Detect which cell encompasses the target text, then output its (X, Y) center coordinate. 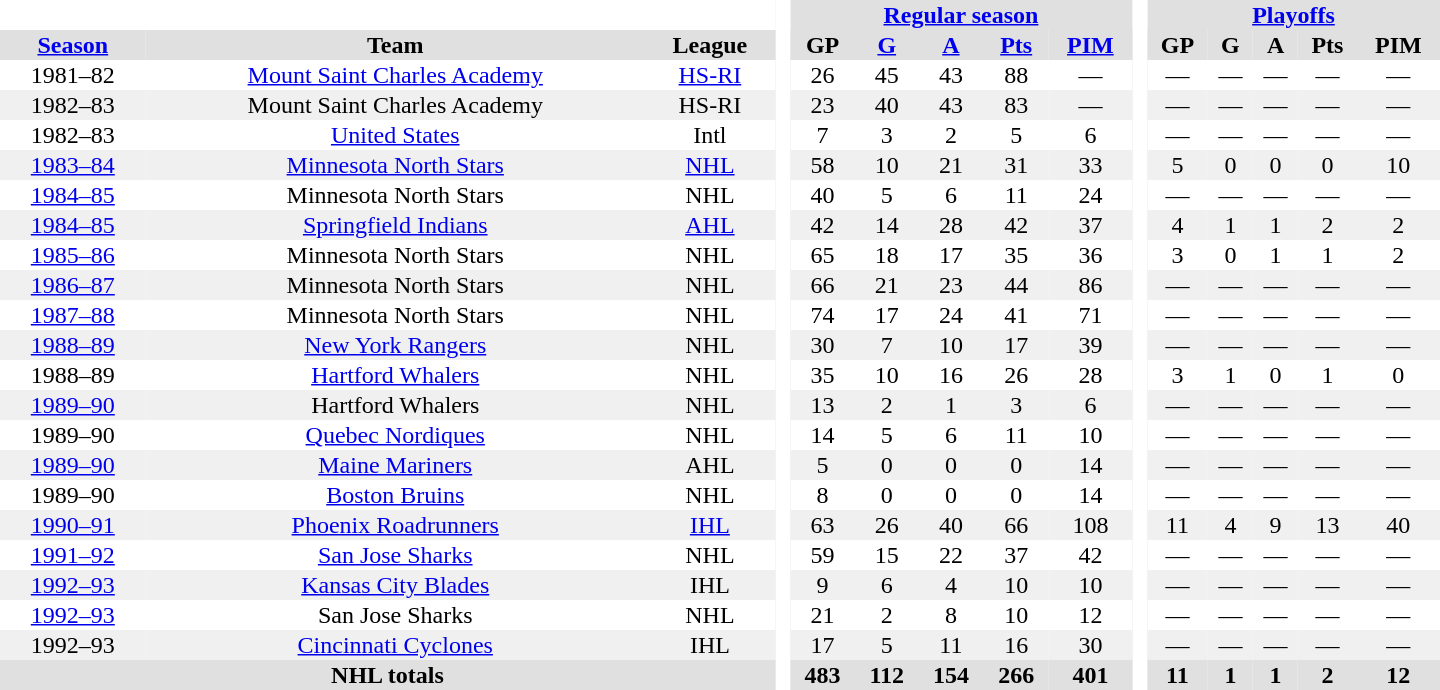
31 (1016, 165)
59 (822, 555)
108 (1090, 525)
Kansas City Blades (396, 585)
Team (396, 45)
58 (822, 165)
Quebec Nordiques (396, 435)
86 (1090, 285)
1986–87 (73, 285)
1987–88 (73, 315)
Regular season (961, 15)
74 (822, 315)
83 (1016, 105)
39 (1090, 345)
401 (1090, 675)
483 (822, 675)
18 (886, 255)
1983–84 (73, 165)
266 (1016, 675)
1981–82 (73, 75)
41 (1016, 315)
88 (1016, 75)
112 (886, 675)
65 (822, 255)
Springfield Indians (396, 225)
United States (396, 135)
New York Rangers (396, 345)
Season (73, 45)
Intl (710, 135)
Maine Mariners (396, 465)
15 (886, 555)
44 (1016, 285)
1990–91 (73, 525)
71 (1090, 315)
45 (886, 75)
36 (1090, 255)
63 (822, 525)
154 (950, 675)
22 (950, 555)
Phoenix Roadrunners (396, 525)
Boston Bruins (396, 495)
NHL totals (388, 675)
1991–92 (73, 555)
33 (1090, 165)
1985–86 (73, 255)
League (710, 45)
Cincinnati Cyclones (396, 645)
Playoffs (1294, 15)
